Pinpoint the cell where the given text exists, returning its (x, y) midpoint coordinate. 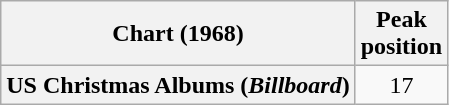
17 (401, 85)
US Christmas Albums (Billboard) (178, 85)
Chart (1968) (178, 34)
Peakposition (401, 34)
